Locate the cell with the specified text and output its [X, Y] center coordinate. 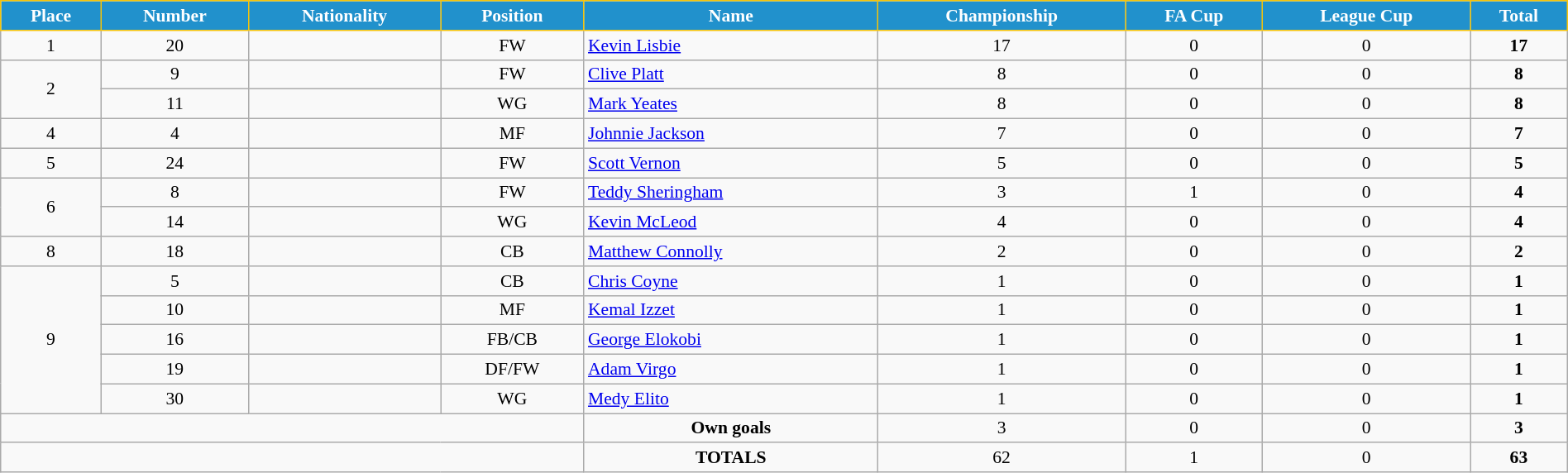
Matthew Connolly [731, 251]
Kevin Lisbie [731, 45]
63 [1519, 458]
Own goals [731, 428]
19 [174, 370]
11 [174, 104]
TOTALS [731, 458]
Name [731, 16]
24 [174, 163]
Position [513, 16]
18 [174, 251]
14 [174, 222]
Mark Yeates [731, 104]
Place [51, 16]
George Elokobi [731, 340]
20 [174, 45]
Kevin McLeod [731, 222]
Total [1519, 16]
Scott Vernon [731, 163]
Chris Coyne [731, 281]
Number [174, 16]
Johnnie Jackson [731, 134]
62 [1002, 458]
Clive Platt [731, 74]
16 [174, 340]
FA Cup [1194, 16]
DF/FW [513, 370]
Medy Elito [731, 399]
League Cup [1366, 16]
FB/CB [513, 340]
Teddy Sheringham [731, 193]
Kemal Izzet [731, 310]
Adam Virgo [731, 370]
30 [174, 399]
Championship [1002, 16]
10 [174, 310]
6 [51, 207]
Nationality [344, 16]
